Return the [x, y] coordinate for the center point of the cell that contains the specified text.  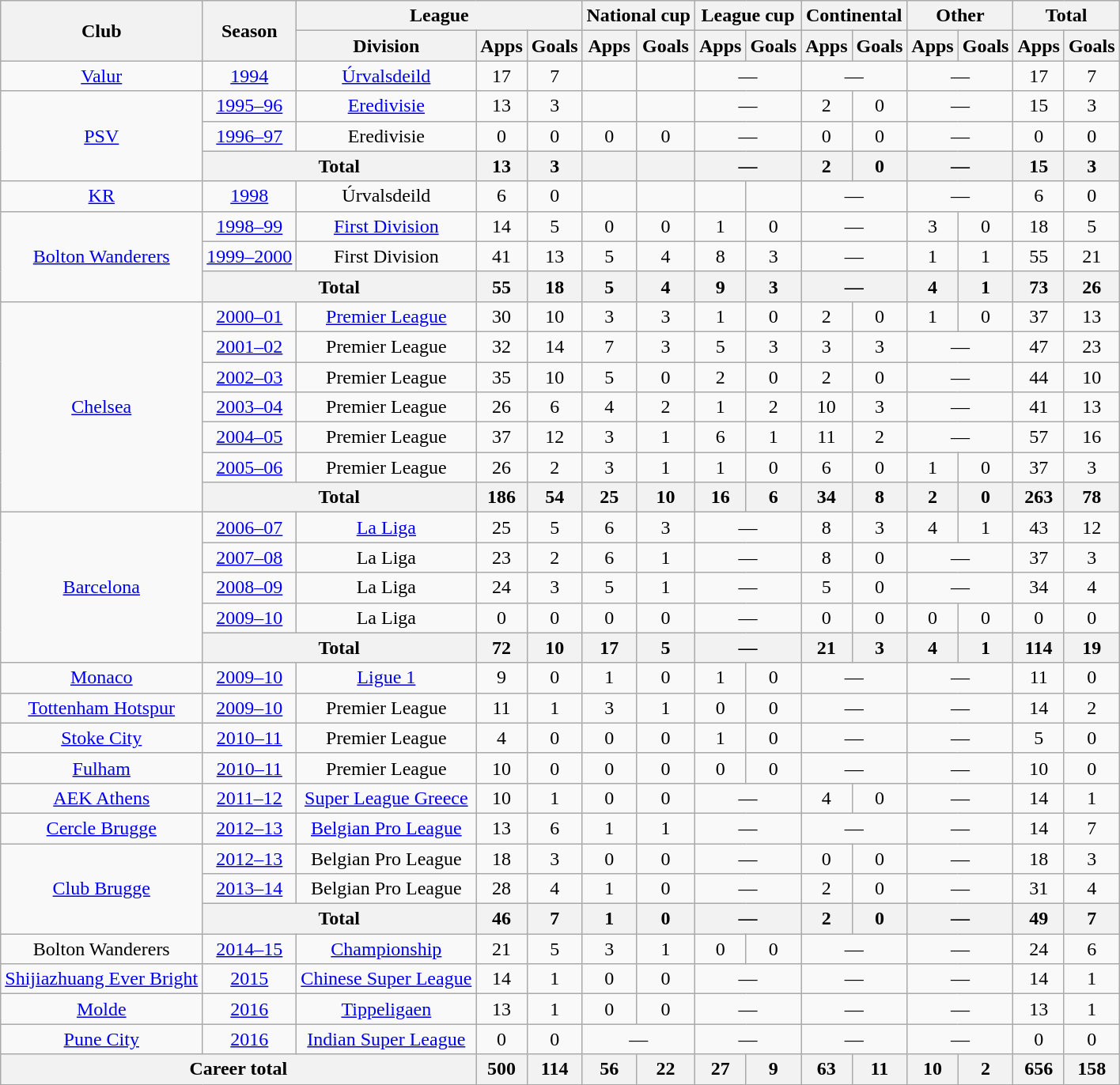
Chelsea [101, 406]
1998 [250, 196]
Club Brugge [101, 888]
Other [960, 16]
Valur [101, 76]
19 [1092, 648]
1995–96 [250, 106]
2003–04 [250, 407]
28 [501, 889]
78 [1092, 497]
Stoke City [101, 738]
Season [250, 31]
Club [101, 31]
Pune City [101, 1039]
Super League Greece [386, 798]
Championship [386, 949]
League cup [747, 16]
KR [101, 196]
32 [501, 346]
Fulham [101, 768]
Tottenham Hotspur [101, 708]
Molde [101, 1009]
2004–05 [250, 437]
2007–08 [250, 558]
22 [665, 1069]
73 [1039, 286]
2001–02 [250, 346]
57 [1039, 437]
2000–01 [250, 316]
656 [1039, 1069]
Division [386, 46]
2005–06 [250, 467]
54 [554, 497]
1998–99 [250, 226]
46 [501, 919]
2002–03 [250, 377]
2006–07 [250, 527]
31 [1039, 889]
Tippeligaen [386, 1009]
Indian Super League [386, 1039]
Ligue 1 [386, 678]
2015 [250, 979]
Shijiazhuang Ever Bright [101, 979]
72 [501, 648]
AEK Athens [101, 798]
Career total [239, 1069]
Cercle Brugge [101, 828]
44 [1039, 377]
2011–12 [250, 798]
186 [501, 497]
2008–09 [250, 588]
27 [720, 1069]
56 [609, 1069]
Continental [854, 16]
500 [501, 1069]
63 [827, 1069]
47 [1039, 346]
1996–97 [250, 136]
Chinese Super League [386, 979]
35 [501, 377]
2014–15 [250, 949]
Monaco [101, 678]
PSV [101, 136]
Barcelona [101, 588]
1999–2000 [250, 256]
263 [1039, 497]
National cup [638, 16]
30 [501, 316]
League [440, 16]
1994 [250, 76]
49 [1039, 919]
2013–14 [250, 889]
43 [1039, 527]
158 [1092, 1069]
